From the cell containing the given text, extract its center point as [x, y] coordinate. 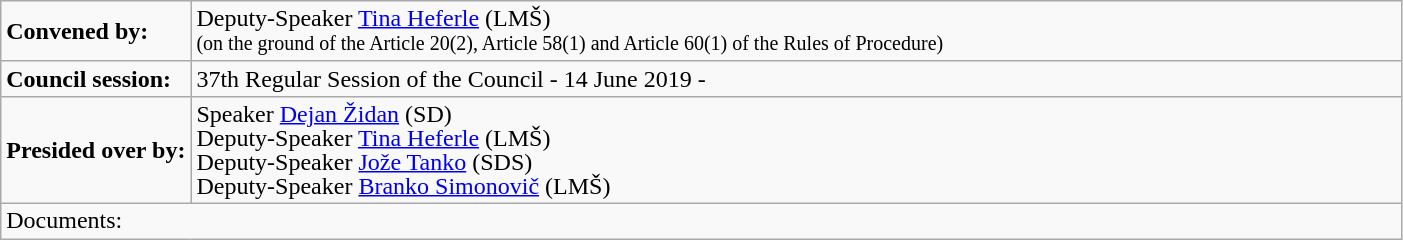
Deputy-Speaker Tina Heferle (LMŠ)(on the ground of the Article 20(2), Article 58(1) and Article 60(1) of the Rules of Procedure) [796, 32]
Documents: [702, 220]
37th Regular Session of the Council - 14 June 2019 - [796, 78]
Council session: [96, 78]
Presided over by: [96, 150]
Speaker Dejan Židan (SD)Deputy-Speaker Tina Heferle (LMŠ)Deputy-Speaker Jože Tanko (SDS)Deputy-Speaker Branko Simonovič (LMŠ) [796, 150]
Convened by: [96, 32]
